Provide the (x, y) coordinate of the cell's center where the given text is located.  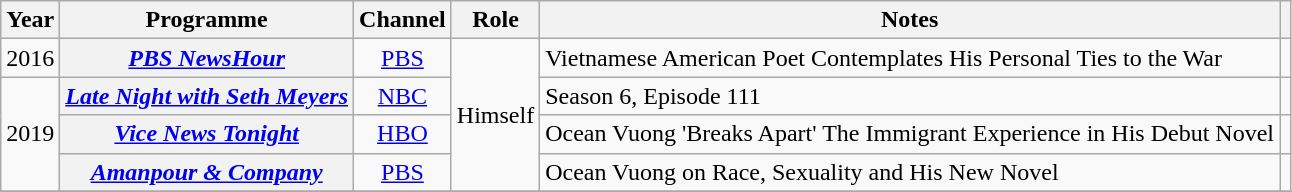
Role (495, 20)
Ocean Vuong 'Breaks Apart' The Immigrant Experience in His Debut Novel (910, 134)
2016 (30, 58)
HBO (403, 134)
Amanpour & Company (207, 172)
Ocean Vuong on Race, Sexuality and His New Novel (910, 172)
NBC (403, 96)
Channel (403, 20)
Himself (495, 115)
Late Night with Seth Meyers (207, 96)
2019 (30, 134)
PBS NewsHour (207, 58)
Year (30, 20)
Season 6, Episode 111 (910, 96)
Vice News Tonight (207, 134)
Notes (910, 20)
Programme (207, 20)
Vietnamese American Poet Contemplates His Personal Ties to the War (910, 58)
